Locate the cell with the specified text and output its (X, Y) center coordinate. 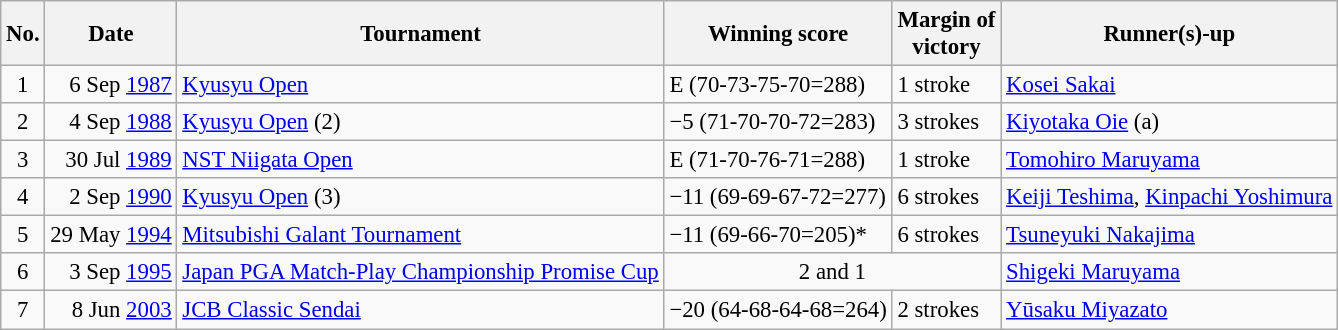
2 (23, 122)
6 Sep 1987 (111, 85)
Yūsaku Miyazato (1170, 310)
Tomohiro Maruyama (1170, 160)
−11 (69-69-67-72=277) (778, 197)
Japan PGA Match-Play Championship Promise Cup (420, 273)
4 (23, 197)
Kyusyu Open (3) (420, 197)
Mitsubishi Galant Tournament (420, 235)
Margin ofvictory (946, 34)
29 May 1994 (111, 235)
3 strokes (946, 122)
30 Jul 1989 (111, 160)
Keiji Teshima, Kinpachi Yoshimura (1170, 197)
Winning score (778, 34)
5 (23, 235)
Tsuneyuki Nakajima (1170, 235)
Kiyotaka Oie (a) (1170, 122)
JCB Classic Sendai (420, 310)
4 Sep 1988 (111, 122)
7 (23, 310)
Kyusyu Open (420, 85)
Tournament (420, 34)
2 and 1 (832, 273)
Runner(s)-up (1170, 34)
Kyusyu Open (2) (420, 122)
2 Sep 1990 (111, 197)
2 strokes (946, 310)
−20 (64-68-64-68=264) (778, 310)
Shigeki Maruyama (1170, 273)
E (70-73-75-70=288) (778, 85)
Kosei Sakai (1170, 85)
3 Sep 1995 (111, 273)
E (71-70-76-71=288) (778, 160)
6 (23, 273)
8 Jun 2003 (111, 310)
1 (23, 85)
Date (111, 34)
−11 (69-66-70=205)* (778, 235)
NST Niigata Open (420, 160)
3 (23, 160)
No. (23, 34)
−5 (71-70-70-72=283) (778, 122)
